Return the (x, y) coordinate for the center point of the cell that contains the specified text.  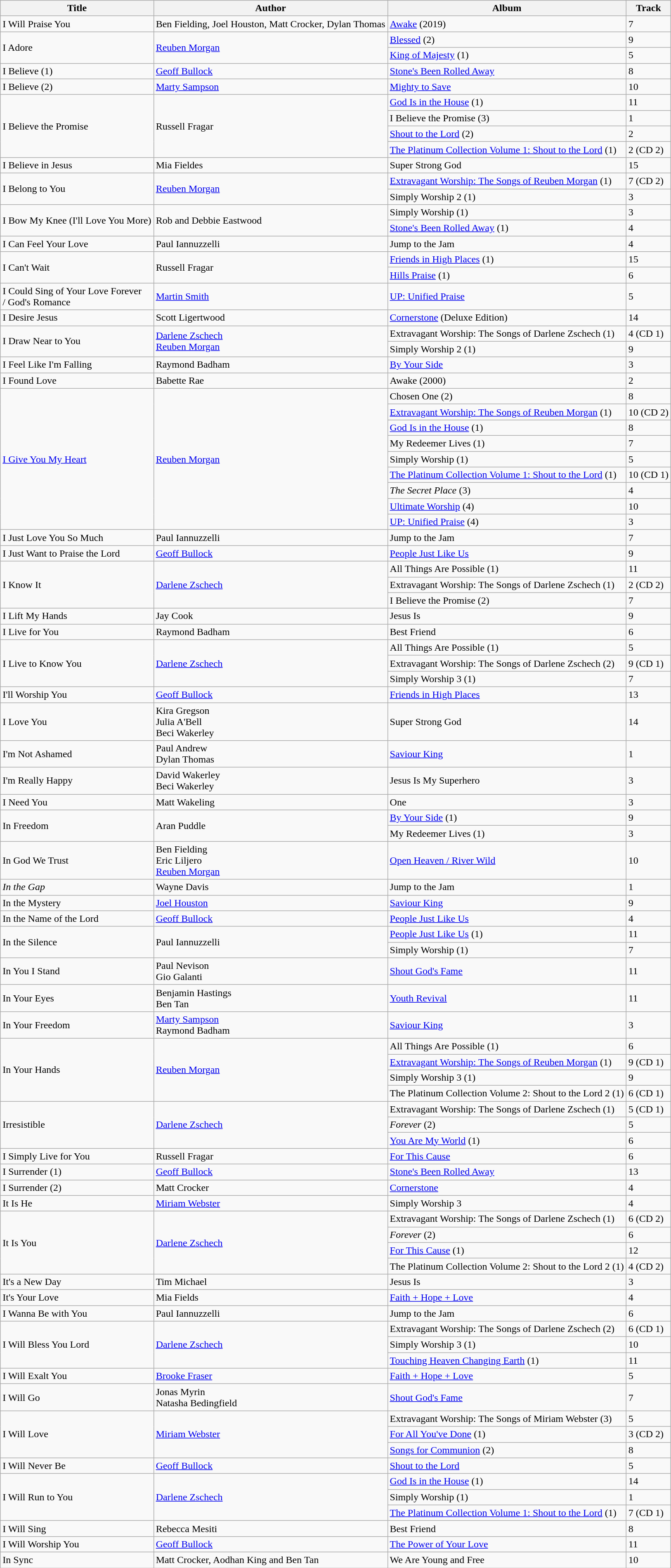
I Need You (77, 802)
4 (CD 1) (648, 333)
For This Cause (1) (507, 1250)
In You I Stand (77, 971)
The Secret Place (3) (507, 491)
Friends in High Places (1) (507, 260)
Paul Andrew Dylan Thomas (271, 754)
I Believe the Promise (2) (507, 600)
10 (CD 1) (648, 475)
Marty Sampson (271, 87)
I Wanna Be with You (77, 1313)
I'm Really Happy (77, 781)
David Wakerley Beci Wakerley (271, 781)
In Your Hands (77, 1070)
Shout to the Lord (2) (507, 134)
Matt Crocker (271, 1188)
7 (CD 1) (648, 1513)
UP: Unified Praise (4) (507, 522)
Brooke Fraser (271, 1376)
Babette Rae (271, 380)
7 (CD 2) (648, 181)
UP: Unified Praise (507, 296)
Jay Cook (271, 616)
I Found Love (77, 380)
I Live to Know You (77, 663)
King of Majesty (1) (507, 55)
I Give You My Heart (77, 459)
For This Cause (507, 1156)
It's Your Love (77, 1297)
Awake (2000) (507, 380)
Open Heaven / River Wild (507, 860)
Irresistible (77, 1125)
Benjamin Hastings Ben Tan (271, 998)
I Believe in Jesus (77, 165)
Shout to the Lord (507, 1466)
I Believe the Promise (77, 126)
4 (CD 2) (648, 1266)
I'm Not Ashamed (77, 754)
Ben Fielding Eric Liljero Reuben Morgan (271, 860)
Cornerstone (Deluxe Edition) (507, 318)
The Power of Your Love (507, 1544)
I Know It (77, 585)
Kira Gregson Julia A'Bell Beci Wakerley (271, 721)
By Your Side (507, 365)
I Will Sing (77, 1528)
Awake (2019) (507, 24)
In the Mystery (77, 903)
I Desire Jesus (77, 318)
I Surrender (2) (77, 1188)
I Just Love You So Much (77, 538)
Darlene Zschech Reuben Morgan (271, 341)
It Is You (77, 1242)
I Believe the Promise (3) (507, 118)
Touching Heaven Changing Earth (1) (507, 1360)
I Bow My Knee (I'll Love You More) (77, 220)
I Will Bless You Lord (77, 1345)
Wayne Davis (271, 887)
Ultimate Worship (4) (507, 506)
I'll Worship You (77, 694)
Extravagant Worship: The Songs of Miriam Webster (3) (507, 1419)
Aran Puddle (271, 826)
Simply Worship 3 (507, 1203)
Title (77, 8)
Stone's Been Rolled Away (1) (507, 228)
Mia Fieldes (271, 165)
For All You've Done (1) (507, 1434)
Album (507, 8)
Friends in High Places (507, 694)
Rebecca Mesiti (271, 1528)
Jonas Myrin Natasha Bedingfield (271, 1397)
12 (648, 1250)
You Are My World (1) (507, 1141)
Mia Fields (271, 1297)
I Live for You (77, 632)
In the Silence (77, 942)
Author (271, 8)
Scott Ligertwood (271, 318)
3 (CD 2) (648, 1434)
I Draw Near to You (77, 341)
I Could Sing of Your Love Forever/ God's Romance (77, 296)
Rob and Debbie Eastwood (271, 220)
I Love You (77, 721)
Ben Fielding, Joel Houston, Matt Crocker, Dylan Thomas (271, 24)
I Will Never Be (77, 1466)
5 (CD 1) (648, 1109)
Paul Nevison Gio Galanti (271, 971)
I Adore (77, 47)
It Is He (77, 1203)
Mighty to Save (507, 87)
I Believe (2) (77, 87)
In Freedom (77, 826)
Tim Michael (271, 1282)
In Your Eyes (77, 998)
Martin Smith (271, 296)
I Will Worship You (77, 1544)
I Can't Wait (77, 267)
I Will Exalt You (77, 1376)
Blessed (2) (507, 40)
By Your Side (1) (507, 818)
One (507, 802)
In God We Trust (77, 860)
Youth Revival (507, 998)
Songs for Communion (2) (507, 1450)
Jesus Is My Superhero (507, 781)
I Will Love (77, 1434)
Chosen One (2) (507, 396)
Cornerstone (507, 1188)
Matt Wakeling (271, 802)
I Feel Like I'm Falling (77, 365)
I Believe (1) (77, 71)
6 (CD 2) (648, 1219)
We Are Young and Free (507, 1560)
I Will Run to You (77, 1497)
In the Name of the Lord (77, 919)
I Will Go (77, 1397)
I Can Feel Your Love (77, 244)
Track (648, 8)
People Just Like Us (1) (507, 934)
I Will Praise You (77, 24)
It's a New Day (77, 1282)
In Sync (77, 1560)
I Just Want to Praise the Lord (77, 553)
In the Gap (77, 887)
Marty Sampson Raymond Badham (271, 1025)
Hills Praise (1) (507, 275)
Joel Houston (271, 903)
I Lift My Hands (77, 616)
Matt Crocker, Aodhan King and Ben Tan (271, 1560)
I Belong to You (77, 189)
10 (CD 2) (648, 412)
I Surrender (1) (77, 1172)
I Simply Live for You (77, 1156)
In Your Freedom (77, 1025)
